Locate the cell with the specified text and output its [x, y] center coordinate. 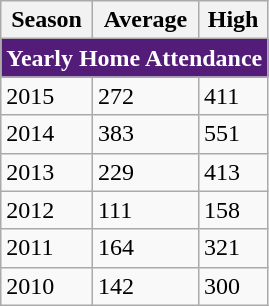
2013 [47, 172]
551 [232, 134]
229 [145, 172]
321 [232, 248]
2012 [47, 210]
272 [145, 96]
2011 [47, 248]
Yearly Home Attendance [134, 58]
2014 [47, 134]
Average [145, 20]
300 [232, 286]
2010 [47, 286]
111 [145, 210]
164 [145, 248]
383 [145, 134]
2015 [47, 96]
Season [47, 20]
High [232, 20]
158 [232, 210]
413 [232, 172]
142 [145, 286]
411 [232, 96]
